Output the [X, Y] coordinate of the center of the cell containing the given text.  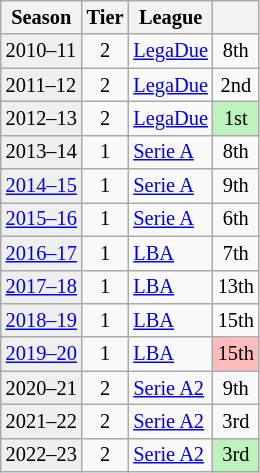
2017–18 [42, 287]
1st [236, 118]
League [170, 17]
2nd [236, 85]
7th [236, 253]
2014–15 [42, 186]
Tier [106, 17]
6th [236, 219]
Season [42, 17]
2015–16 [42, 219]
2019–20 [42, 354]
2021–22 [42, 421]
13th [236, 287]
2010–11 [42, 51]
2013–14 [42, 152]
2016–17 [42, 253]
2011–12 [42, 85]
2018–19 [42, 320]
2012–13 [42, 118]
2020–21 [42, 388]
2022–23 [42, 455]
